Provide the (x, y) coordinate of the cell's center where the given text is located.  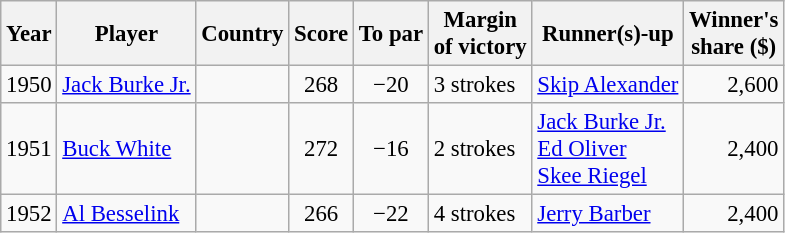
Jack Burke Jr. Ed Oliver Skee Riegel (608, 149)
4 strokes (480, 214)
−20 (390, 85)
3 strokes (480, 85)
272 (322, 149)
−16 (390, 149)
Al Besselink (126, 214)
Year (29, 34)
Jack Burke Jr. (126, 85)
Country (242, 34)
2 strokes (480, 149)
Marginof victory (480, 34)
To par (390, 34)
266 (322, 214)
Player (126, 34)
Runner(s)-up (608, 34)
1952 (29, 214)
1951 (29, 149)
−22 (390, 214)
Score (322, 34)
268 (322, 85)
2,600 (734, 85)
Buck White (126, 149)
Skip Alexander (608, 85)
1950 (29, 85)
Winner'sshare ($) (734, 34)
Jerry Barber (608, 214)
